Search for the cell housing the specified text and yield its (X, Y) center coordinate. 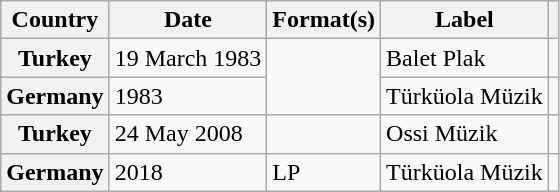
Balet Plak (465, 58)
24 May 2008 (188, 134)
Label (465, 20)
Format(s) (324, 20)
Country (55, 20)
2018 (188, 172)
LP (324, 172)
Ossi Müzik (465, 134)
19 March 1983 (188, 58)
Date (188, 20)
1983 (188, 96)
